Return [X, Y] of the center of cell containing provided text 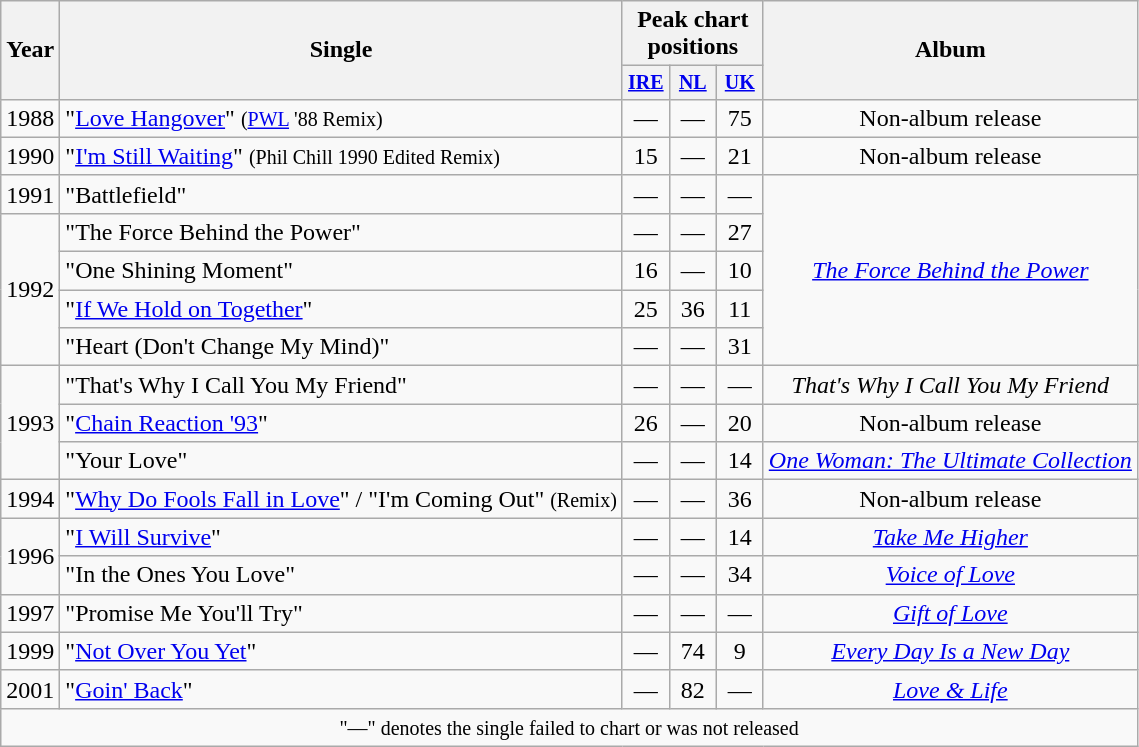
2001 [30, 689]
1991 [30, 194]
"I Will Survive" [342, 537]
"Promise Me You'll Try" [342, 613]
The Force Behind the Power [950, 270]
"Heart (Don't Change My Mind)" [342, 347]
"Why Do Fools Fall in Love" / "I'm Coming Out" (Remix) [342, 499]
"I'm Still Waiting" (Phil Chill 1990 Edited Remix) [342, 156]
27 [740, 232]
31 [740, 347]
UK [740, 82]
"Love Hangover" (PWL '88 Remix) [342, 118]
"If We Hold on Together" [342, 309]
One Woman: The Ultimate Collection [950, 461]
"One Shining Moment" [342, 271]
"—" denotes the single failed to chart or was not released [570, 727]
"Your Love" [342, 461]
"Goin' Back" [342, 689]
Voice of Love [950, 575]
Every Day Is a New Day [950, 651]
That's Why I Call You My Friend [950, 385]
"Battlefield" [342, 194]
25 [646, 309]
21 [740, 156]
"That's Why I Call You My Friend" [342, 385]
Single [342, 50]
IRE [646, 82]
Peak chart positions [692, 34]
1993 [30, 423]
Take Me Higher [950, 537]
1997 [30, 613]
1999 [30, 651]
1994 [30, 499]
"In the Ones You Love" [342, 575]
NL [692, 82]
1988 [30, 118]
"The Force Behind the Power" [342, 232]
10 [740, 271]
26 [646, 423]
82 [692, 689]
"Chain Reaction '93" [342, 423]
15 [646, 156]
1990 [30, 156]
16 [646, 271]
Album [950, 50]
34 [740, 575]
11 [740, 309]
"Not Over You Yet" [342, 651]
1996 [30, 556]
74 [692, 651]
20 [740, 423]
1992 [30, 289]
Gift of Love [950, 613]
75 [740, 118]
9 [740, 651]
Year [30, 50]
Love & Life [950, 689]
